Provide the [X, Y] coordinate of the cell's center where the given text is located.  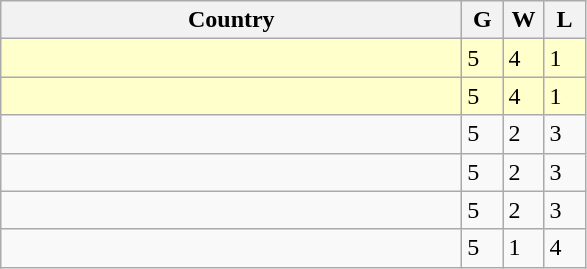
L [564, 20]
Country [232, 20]
G [482, 20]
W [524, 20]
